Scan for the cell matching the given text and deliver its [x, y] coordinate at center. 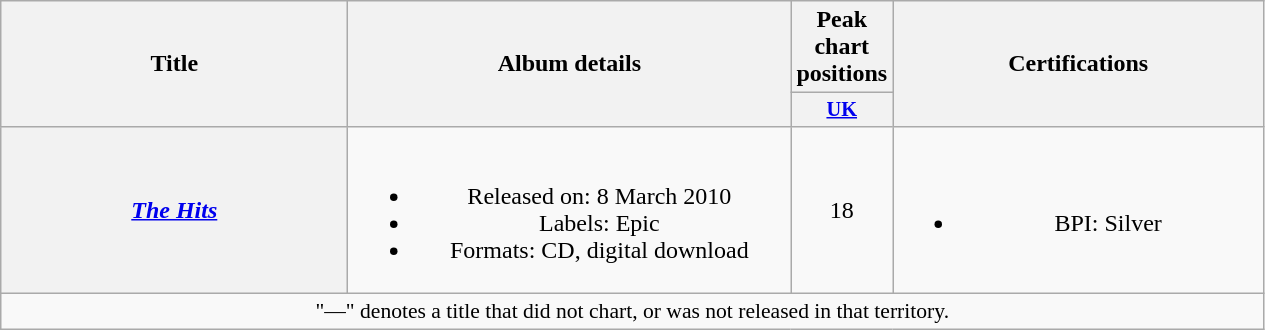
18 [842, 210]
"—" denotes a title that did not chart, or was not released in that territory. [632, 312]
Released on: 8 March 2010Labels: EpicFormats: CD, digital download [570, 210]
Certifications [1078, 64]
UK [842, 110]
BPI: Silver [1078, 210]
The Hits [174, 210]
Peak chart positions [842, 47]
Album details [570, 64]
Title [174, 64]
